For the text-containing cell, return its midpoint in [x, y] coordinate format. 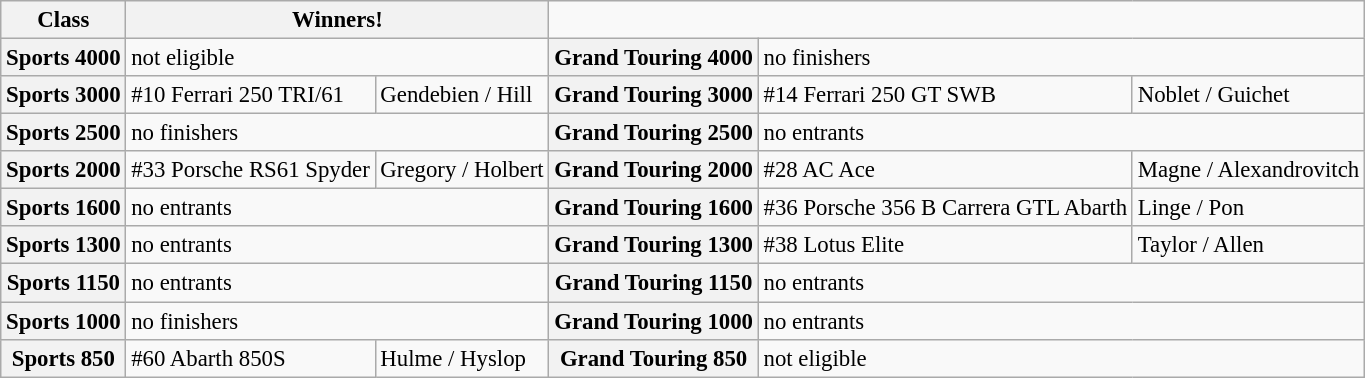
Grand Touring 4000 [654, 58]
Noblet / Guichet [1248, 95]
Sports 3000 [64, 95]
Grand Touring 1150 [654, 283]
Winners! [338, 20]
Gregory / Holbert [462, 170]
Grand Touring 2000 [654, 170]
Grand Touring 3000 [654, 95]
#14 Ferrari 250 GT SWB [945, 95]
Sports 4000 [64, 58]
Class [64, 20]
Grand Touring 850 [654, 358]
Grand Touring 1300 [654, 245]
Sports 1600 [64, 208]
#28 AC Ace [945, 170]
Linge / Pon [1248, 208]
#38 Lotus Elite [945, 245]
Gendebien / Hill [462, 95]
#60 Abarth 850S [250, 358]
Sports 1150 [64, 283]
Grand Touring 2500 [654, 133]
Hulme / Hyslop [462, 358]
Sports 850 [64, 358]
Sports 1300 [64, 245]
Sports 2000 [64, 170]
Taylor / Allen [1248, 245]
#36 Porsche 356 B Carrera GTL Abarth [945, 208]
#10 Ferrari 250 TRI/61 [250, 95]
Grand Touring 1000 [654, 321]
Sports 2500 [64, 133]
Grand Touring 1600 [654, 208]
Sports 1000 [64, 321]
Magne / Alexandrovitch [1248, 170]
#33 Porsche RS61 Spyder [250, 170]
